Pinpoint the cell where the given text exists, returning its (x, y) midpoint coordinate. 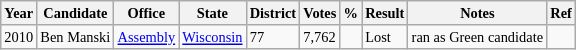
Lost (385, 36)
ran as Green candidate (478, 36)
Result (385, 12)
2010 (19, 36)
7,762 (320, 36)
State (212, 12)
Wisconsin (212, 36)
% (351, 12)
77 (273, 36)
Candidate (76, 12)
Assembly (146, 36)
Ref (562, 12)
Notes (478, 12)
Votes (320, 12)
Office (146, 12)
Year (19, 12)
Ben Manski (76, 36)
District (273, 12)
